Capture the cell that displays the provided text and extract its (x, y) central coordinate. 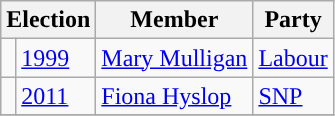
Election (48, 20)
Labour (293, 58)
1999 (56, 58)
2011 (56, 96)
Mary Mulligan (174, 58)
Member (174, 20)
Party (293, 20)
SNP (293, 96)
Fiona Hyslop (174, 96)
